From the cell containing the given text, extract its center point as [x, y] coordinate. 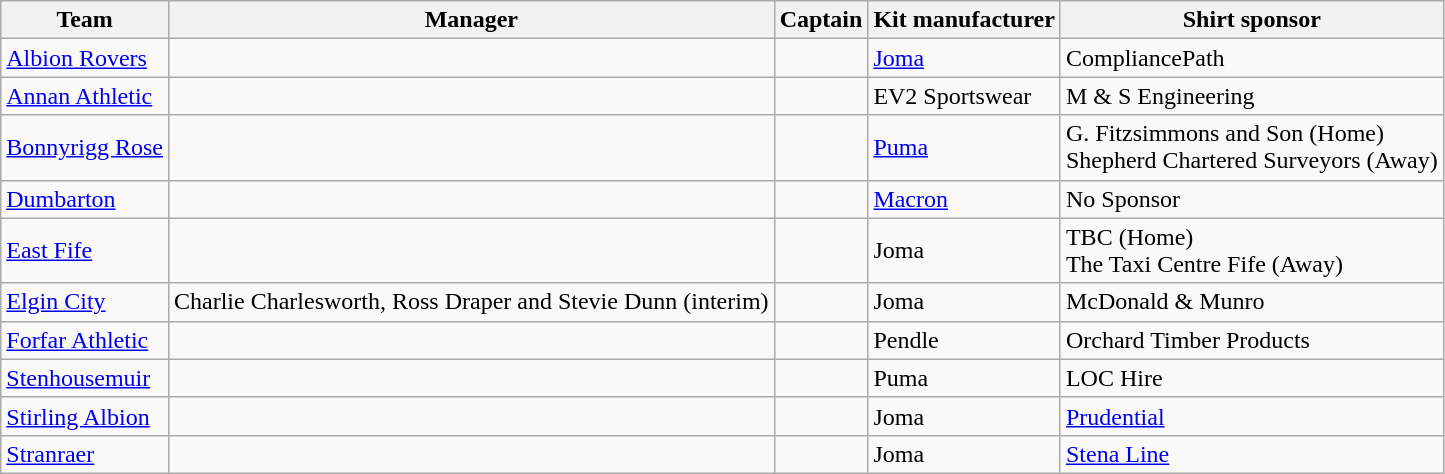
Orchard Timber Products [1252, 340]
Shirt sponsor [1252, 20]
East Fife [85, 250]
Manager [471, 20]
Annan Athletic [85, 96]
Stirling Albion [85, 416]
Captain [821, 20]
No Sponsor [1252, 199]
EV2 Sportswear [964, 96]
Team [85, 20]
Forfar Athletic [85, 340]
Charlie Charlesworth, Ross Draper and Stevie Dunn (interim) [471, 302]
Prudential [1252, 416]
M & S Engineering [1252, 96]
Stenhousemuir [85, 378]
Macron [964, 199]
Elgin City [85, 302]
CompliancePath [1252, 58]
Pendle [964, 340]
TBC (Home)The Taxi Centre Fife (Away) [1252, 250]
Stena Line [1252, 454]
Stranraer [85, 454]
G. Fitzsimmons and Son (Home)Shepherd Chartered Surveyors (Away) [1252, 148]
Kit manufacturer [964, 20]
Dumbarton [85, 199]
LOC Hire [1252, 378]
Albion Rovers [85, 58]
McDonald & Munro [1252, 302]
Bonnyrigg Rose [85, 148]
